Detect which cell encompasses the target text, then output its (x, y) center coordinate. 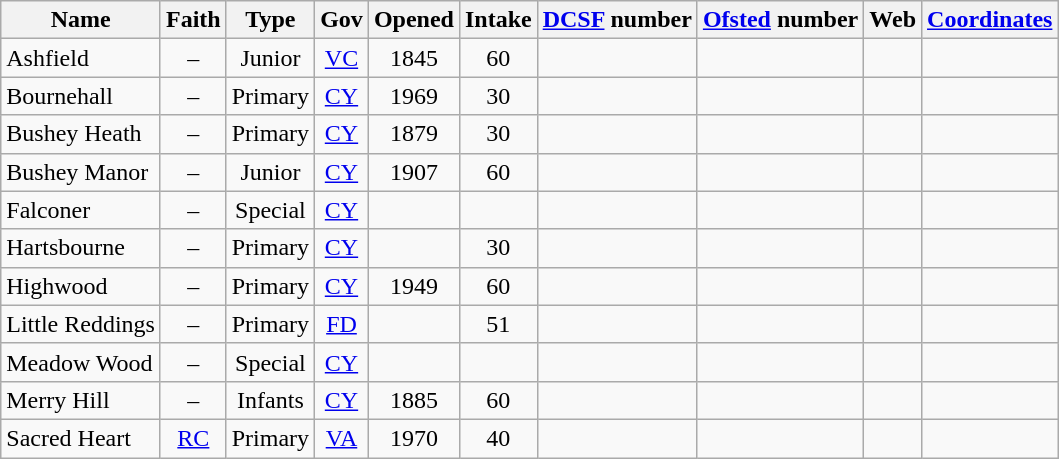
VA (342, 438)
Sacred Heart (81, 438)
RC (193, 438)
Faith (193, 20)
Gov (342, 20)
Bushey Manor (81, 172)
1885 (414, 400)
Highwood (81, 286)
Merry Hill (81, 400)
Web (893, 20)
VC (342, 58)
Ashfield (81, 58)
1907 (414, 172)
Intake (498, 20)
FD (342, 324)
Little Reddings (81, 324)
Opened (414, 20)
1845 (414, 58)
1970 (414, 438)
1949 (414, 286)
Falconer (81, 210)
Bushey Heath (81, 134)
1879 (414, 134)
51 (498, 324)
Type (270, 20)
Meadow Wood (81, 362)
40 (498, 438)
Hartsbourne (81, 248)
Bournehall (81, 96)
Name (81, 20)
Coordinates (990, 20)
DCSF number (617, 20)
Infants (270, 400)
1969 (414, 96)
Ofsted number (780, 20)
